Return [x, y] of the center of cell containing provided text 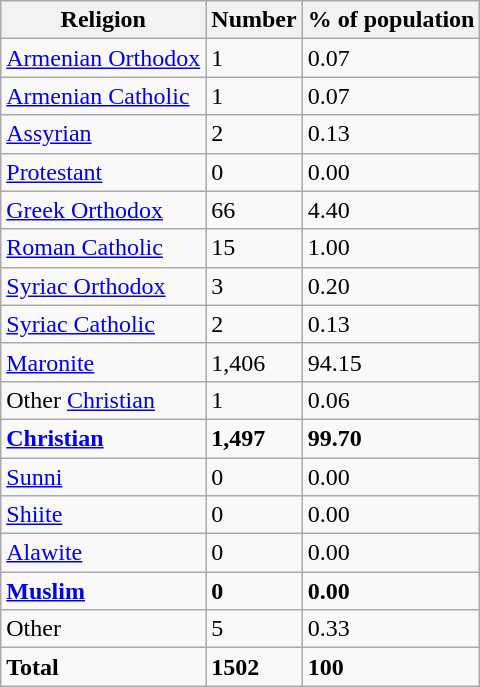
Total [104, 667]
5 [254, 629]
Christian [104, 438]
4.40 [391, 210]
1502 [254, 667]
1.00 [391, 248]
1,406 [254, 362]
1,497 [254, 438]
% of population [391, 20]
Muslim [104, 591]
Assyrian [104, 134]
Protestant [104, 172]
Maronite [104, 362]
Armenian Orthodox [104, 58]
Syriac Orthodox [104, 286]
Greek Orthodox [104, 210]
Sunni [104, 477]
0.20 [391, 286]
0.33 [391, 629]
99.70 [391, 438]
Syriac Catholic [104, 324]
Roman Catholic [104, 248]
Other Christian [104, 400]
Armenian Catholic [104, 96]
Religion [104, 20]
66 [254, 210]
15 [254, 248]
100 [391, 667]
Alawite [104, 553]
Other [104, 629]
0.06 [391, 400]
3 [254, 286]
Number [254, 20]
Shiite [104, 515]
94.15 [391, 362]
